Find where the given text appears and provide that cell's center as [x, y] coordinate. 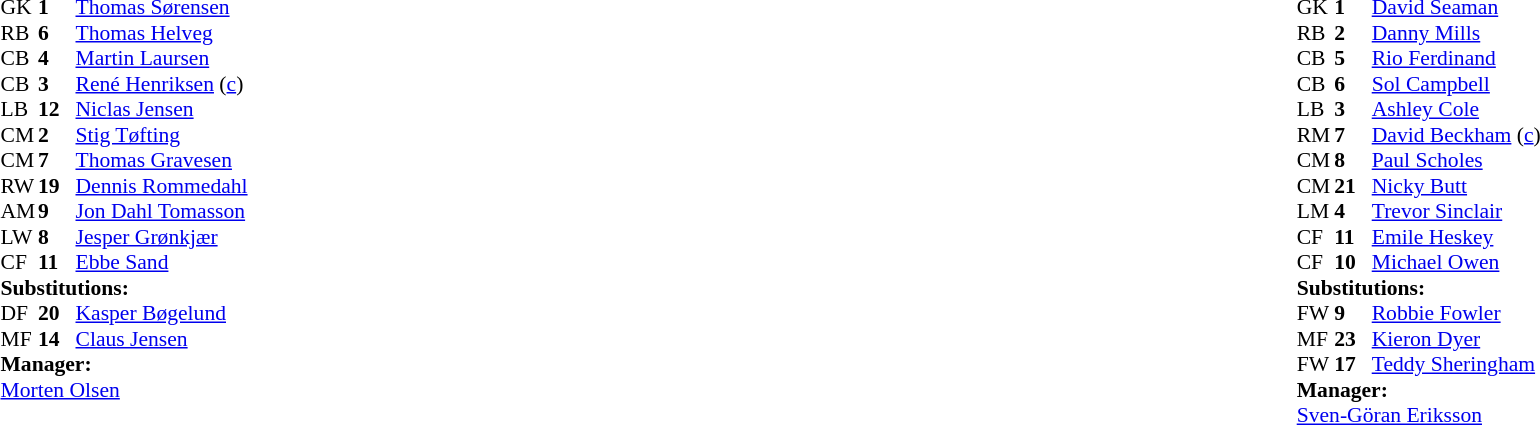
AM [19, 211]
12 [57, 109]
DF [19, 313]
19 [57, 186]
RM [1316, 135]
René Henriksen (c) [162, 84]
21 [1353, 186]
23 [1353, 339]
Dennis Rommedahl [162, 186]
Manager: [124, 365]
Kasper Bøgelund [162, 313]
10 [1353, 263]
LM [1316, 211]
Substitutions: [124, 288]
Martin Laursen [162, 59]
LW [19, 237]
14 [57, 339]
Thomas Helveg [162, 33]
Stig Tøfting [162, 135]
Morten Olsen [124, 390]
20 [57, 313]
Jon Dahl Tomasson [162, 211]
Niclas Jensen [162, 109]
RW [19, 186]
17 [1353, 365]
Thomas Gravesen [162, 161]
Claus Jensen [162, 339]
Jesper Grønkjær [162, 237]
5 [1353, 59]
Ebbe Sand [162, 263]
